For the text-containing cell, return its midpoint in (X, Y) coordinate format. 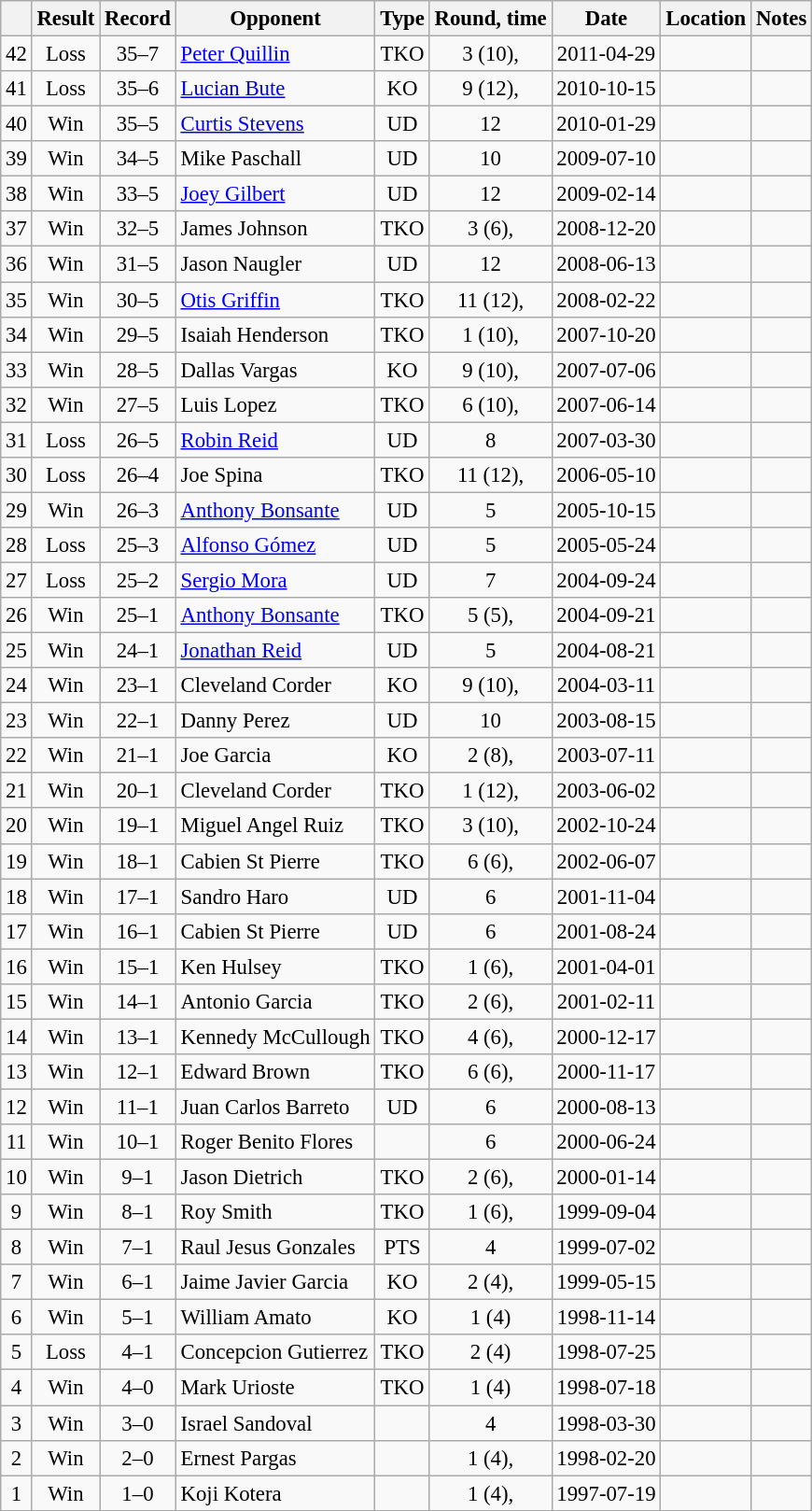
41 (17, 89)
18 (17, 897)
28–5 (138, 370)
Lucian Bute (275, 89)
2001-02-11 (607, 1002)
2007-10-20 (607, 334)
Otis Griffin (275, 300)
2 (8), (491, 755)
2004-08-21 (607, 651)
2003-07-11 (607, 755)
9–1 (138, 1178)
17 (17, 931)
35–6 (138, 89)
16–1 (138, 931)
11 (17, 1142)
2 (17, 1458)
2007-07-06 (607, 370)
25–3 (138, 545)
24 (17, 685)
35 (17, 300)
Ken Hulsey (275, 967)
2004-03-11 (607, 685)
7–1 (138, 1248)
33 (17, 370)
2002-06-07 (607, 861)
30–5 (138, 300)
25 (17, 651)
23–1 (138, 685)
13 (17, 1072)
Edward Brown (275, 1072)
2011-04-29 (607, 54)
4 (6), (491, 1037)
Result (65, 19)
26 (17, 615)
2005-10-15 (607, 510)
35–7 (138, 54)
1998-07-25 (607, 1353)
21 (17, 791)
Sergio Mora (275, 580)
1998-03-30 (607, 1423)
2003-08-15 (607, 721)
2004-09-21 (607, 615)
2000-06-24 (607, 1142)
2006-05-10 (607, 475)
24–1 (138, 651)
31 (17, 440)
11–1 (138, 1107)
2000-01-14 (607, 1178)
1998-07-18 (607, 1388)
33–5 (138, 194)
Joe Spina (275, 475)
10–1 (138, 1142)
36 (17, 264)
2005-05-24 (607, 545)
40 (17, 124)
5 (5), (491, 615)
Jason Dietrich (275, 1178)
Kennedy McCullough (275, 1037)
Curtis Stevens (275, 124)
4–0 (138, 1388)
2001-08-24 (607, 931)
Sandro Haro (275, 897)
2008-02-22 (607, 300)
1 (10), (491, 334)
20–1 (138, 791)
Notes (782, 19)
5–1 (138, 1318)
Joey Gilbert (275, 194)
Date (607, 19)
6–1 (138, 1282)
2 (4), (491, 1282)
29 (17, 510)
35–5 (138, 124)
James Johnson (275, 229)
4–1 (138, 1353)
1998-11-14 (607, 1318)
Ernest Pargas (275, 1458)
13–1 (138, 1037)
9 (12), (491, 89)
Mike Paschall (275, 159)
2010-01-29 (607, 124)
2010-10-15 (607, 89)
2002-10-24 (607, 826)
42 (17, 54)
2008-12-20 (607, 229)
2000-08-13 (607, 1107)
22 (17, 755)
Jonathan Reid (275, 651)
1 (17, 1493)
19–1 (138, 826)
Raul Jesus Gonzales (275, 1248)
14 (17, 1037)
6 (10), (491, 404)
Dallas Vargas (275, 370)
Jaime Javier Garcia (275, 1282)
26–4 (138, 475)
20 (17, 826)
2 (4) (491, 1353)
Antonio Garcia (275, 1002)
34 (17, 334)
Roy Smith (275, 1212)
PTS (402, 1248)
2000-11-17 (607, 1072)
3 (17, 1423)
15 (17, 1002)
28 (17, 545)
Round, time (491, 19)
18–1 (138, 861)
Danny Perez (275, 721)
27–5 (138, 404)
Peter Quillin (275, 54)
3–0 (138, 1423)
9 (17, 1212)
2–0 (138, 1458)
23 (17, 721)
2001-11-04 (607, 897)
19 (17, 861)
38 (17, 194)
2009-07-10 (607, 159)
Koji Kotera (275, 1493)
15–1 (138, 967)
2004-09-24 (607, 580)
31–5 (138, 264)
2008-06-13 (607, 264)
32–5 (138, 229)
37 (17, 229)
Robin Reid (275, 440)
Alfonso Gómez (275, 545)
1 (12), (491, 791)
Concepcion Gutierrez (275, 1353)
3 (6), (491, 229)
1999-09-04 (607, 1212)
26–5 (138, 440)
1999-07-02 (607, 1248)
Luis Lopez (275, 404)
Opponent (275, 19)
25–2 (138, 580)
2001-04-01 (607, 967)
14–1 (138, 1002)
29–5 (138, 334)
William Amato (275, 1318)
2000-12-17 (607, 1037)
12–1 (138, 1072)
17–1 (138, 897)
21–1 (138, 755)
Isaiah Henderson (275, 334)
Juan Carlos Barreto (275, 1107)
Joe Garcia (275, 755)
1998-02-20 (607, 1458)
2003-06-02 (607, 791)
16 (17, 967)
Record (138, 19)
1997-07-19 (607, 1493)
Type (402, 19)
2009-02-14 (607, 194)
26–3 (138, 510)
Jason Naugler (275, 264)
32 (17, 404)
Miguel Angel Ruiz (275, 826)
8–1 (138, 1212)
2007-03-30 (607, 440)
30 (17, 475)
27 (17, 580)
1–0 (138, 1493)
Location (706, 19)
2007-06-14 (607, 404)
22–1 (138, 721)
Mark Urioste (275, 1388)
Roger Benito Flores (275, 1142)
25–1 (138, 615)
Israel Sandoval (275, 1423)
1999-05-15 (607, 1282)
39 (17, 159)
34–5 (138, 159)
